Scan for the cell matching the given text and deliver its [x, y] coordinate at center. 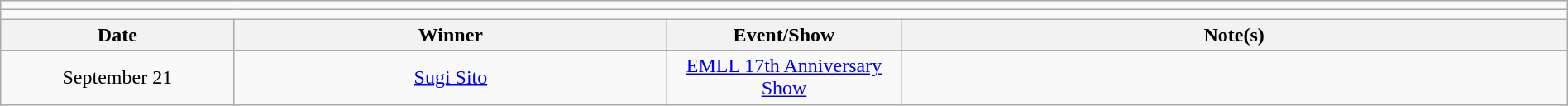
Date [117, 35]
Event/Show [784, 35]
Note(s) [1234, 35]
Sugi Sito [451, 78]
September 21 [117, 78]
EMLL 17th Anniversary Show [784, 78]
Winner [451, 35]
